For the text-containing cell, return its midpoint in (x, y) coordinate format. 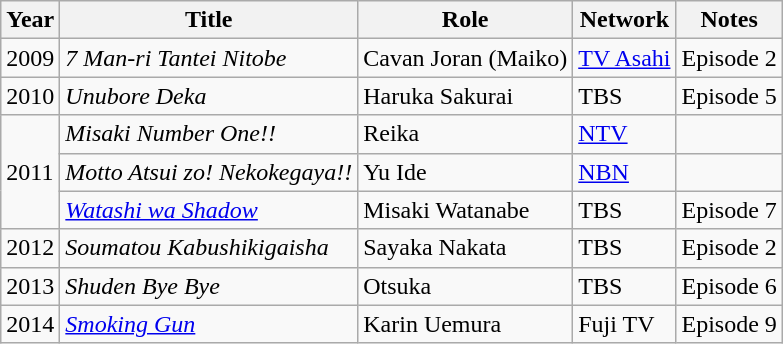
Cavan Joran (Maiko) (466, 58)
Otsuka (466, 286)
Episode 7 (729, 210)
Misaki Number One!! (209, 134)
2012 (30, 248)
Motto Atsui zo! Nekokegaya!! (209, 172)
Haruka Sakurai (466, 96)
Misaki Watanabe (466, 210)
Watashi wa Shadow (209, 210)
2014 (30, 324)
Sayaka Nakata (466, 248)
Smoking Gun (209, 324)
Title (209, 20)
Fuji TV (624, 324)
Soumatou Kabushikigaisha (209, 248)
Shuden Bye Bye (209, 286)
2013 (30, 286)
NTV (624, 134)
TV Asahi (624, 58)
Network (624, 20)
Notes (729, 20)
Episode 5 (729, 96)
2011 (30, 172)
Episode 6 (729, 286)
Yu Ide (466, 172)
NBN (624, 172)
Unubore Deka (209, 96)
Episode 9 (729, 324)
2009 (30, 58)
2010 (30, 96)
Karin Uemura (466, 324)
Year (30, 20)
Reika (466, 134)
Role (466, 20)
7 Man-ri Tantei Nitobe (209, 58)
